For the text-containing cell, return its midpoint in (x, y) coordinate format. 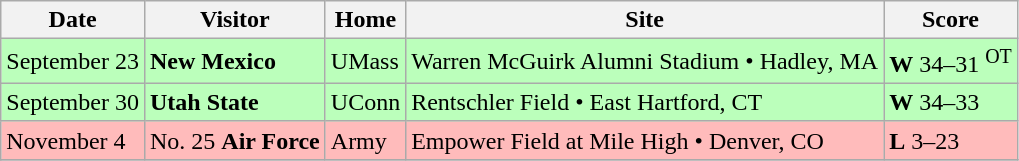
Empower Field at Mile High • Denver, CO (645, 140)
UMass (365, 62)
September 30 (73, 102)
Score (951, 20)
Home (365, 20)
Rentschler Field • East Hartford, CT (645, 102)
W 34–33 (951, 102)
L 3–23 (951, 140)
Visitor (234, 20)
W 34–31 OT (951, 62)
Site (645, 20)
UConn (365, 102)
Date (73, 20)
Warren McGuirk Alumni Stadium • Hadley, MA (645, 62)
November 4 (73, 140)
Utah State (234, 102)
Army (365, 140)
New Mexico (234, 62)
September 23 (73, 62)
No. 25 Air Force (234, 140)
